Extract the [x, y] coordinate from the center of the cell holding the provided text.  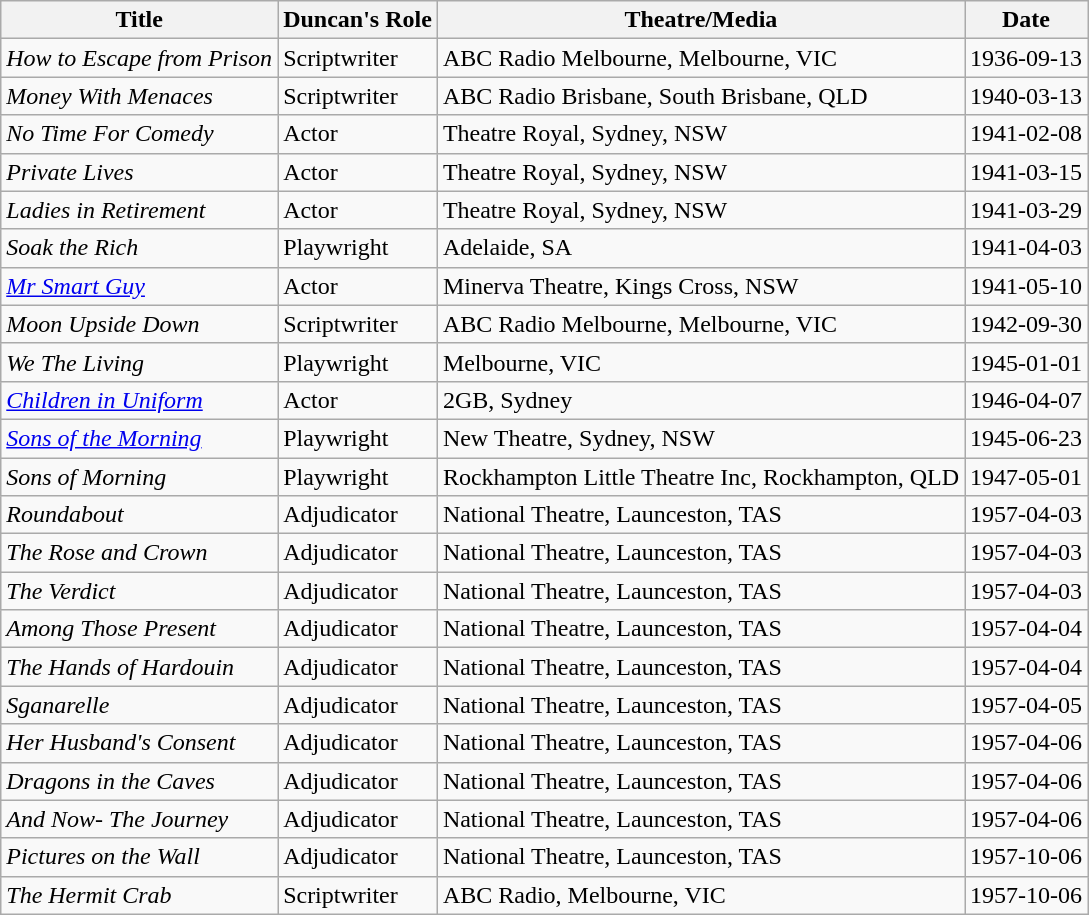
The Verdict [140, 591]
Date [1026, 20]
Among Those Present [140, 629]
Mr Smart Guy [140, 286]
1940-03-13 [1026, 96]
The Hermit Crab [140, 895]
1946-04-07 [1026, 400]
Children in Uniform [140, 400]
New Theatre, Sydney, NSW [700, 438]
Duncan's Role [358, 20]
1941-03-29 [1026, 210]
1942-09-30 [1026, 324]
Moon Upside Down [140, 324]
ABC Radio Brisbane, South Brisbane, QLD [700, 96]
1945-06-23 [1026, 438]
1945-01-01 [1026, 362]
Rockhampton Little Theatre Inc, Rockhampton, QLD [700, 477]
2GB, Sydney [700, 400]
Adelaide, SA [700, 248]
Money With Menaces [140, 96]
Melbourne, VIC [700, 362]
1941-05-10 [1026, 286]
1957-04-05 [1026, 705]
1941-02-08 [1026, 134]
No Time For Comedy [140, 134]
Private Lives [140, 172]
Ladies in Retirement [140, 210]
ABC Radio, Melbourne, VIC [700, 895]
Soak the Rich [140, 248]
Theatre/Media [700, 20]
How to Escape from Prison [140, 58]
Roundabout [140, 515]
1941-04-03 [1026, 248]
1947-05-01 [1026, 477]
Title [140, 20]
Pictures on the Wall [140, 857]
1936-09-13 [1026, 58]
And Now- The Journey [140, 819]
The Hands of Hardouin [140, 667]
Sons of Morning [140, 477]
Her Husband's Consent [140, 743]
1941-03-15 [1026, 172]
We The Living [140, 362]
Dragons in the Caves [140, 781]
Sganarelle [140, 705]
Sons of the Morning [140, 438]
Minerva Theatre, Kings Cross, NSW [700, 286]
The Rose and Crown [140, 553]
